Search for the cell housing the specified text and yield its (x, y) center coordinate. 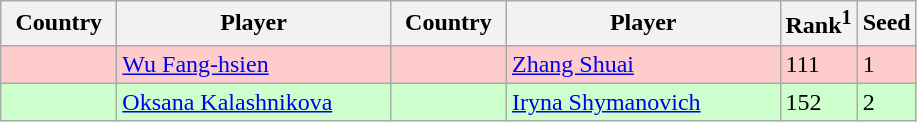
Seed (886, 24)
1 (886, 64)
Wu Fang-hsien (254, 64)
2 (886, 102)
Rank1 (818, 24)
111 (818, 64)
Oksana Kalashnikova (254, 102)
Zhang Shuai (643, 64)
152 (818, 102)
Iryna Shymanovich (643, 102)
